Provide the (x, y) coordinate of the cell's center where the given text is located.  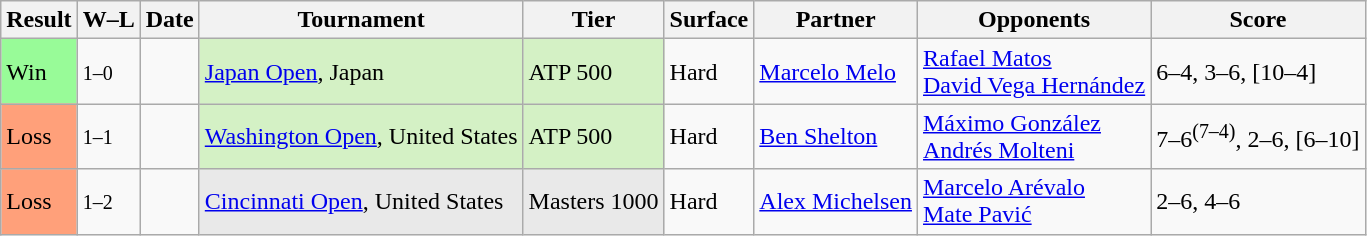
Alex Michelsen (836, 202)
Result (39, 20)
Opponents (1034, 20)
Tier (594, 20)
Partner (836, 20)
Marcelo Melo (836, 72)
7–6(7–4), 2–6, [6–10] (1258, 136)
6–4, 3–6, [10–4] (1258, 72)
Japan Open, Japan (361, 72)
Ben Shelton (836, 136)
1–1 (108, 136)
2–6, 4–6 (1258, 202)
Washington Open, United States (361, 136)
Cincinnati Open, United States (361, 202)
Rafael Matos David Vega Hernández (1034, 72)
Score (1258, 20)
Surface (709, 20)
Marcelo Arévalo Mate Pavić (1034, 202)
1–2 (108, 202)
Máximo González Andrés Molteni (1034, 136)
Masters 1000 (594, 202)
Date (170, 20)
Win (39, 72)
Tournament (361, 20)
W–L (108, 20)
1–0 (108, 72)
